Locate the cell with the specified text and output its (X, Y) center coordinate. 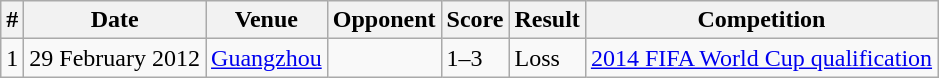
# (12, 20)
29 February 2012 (115, 58)
Competition (761, 20)
2014 FIFA World Cup qualification (761, 58)
Loss (547, 58)
Score (475, 20)
Venue (267, 20)
1–3 (475, 58)
Date (115, 20)
Guangzhou (267, 58)
1 (12, 58)
Opponent (384, 20)
Result (547, 20)
